Identify which cell holds the provided text, then report its (x, y) central coordinate. 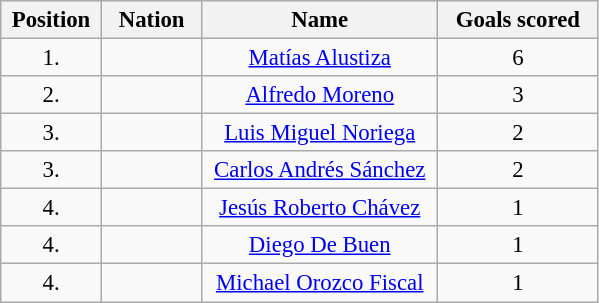
3 (518, 95)
Michael Orozco Fiscal (320, 283)
Goals scored (518, 20)
2. (52, 95)
Position (52, 20)
Diego De Buen (320, 245)
Jesús Roberto Chávez (320, 208)
Carlos Andrés Sánchez (320, 170)
Matías Alustiza (320, 58)
Name (320, 20)
1. (52, 58)
Nation (152, 20)
Luis Miguel Noriega (320, 133)
Alfredo Moreno (320, 95)
6 (518, 58)
